Determine the [x, y] coordinate at the center of the cell enclosing the given text.  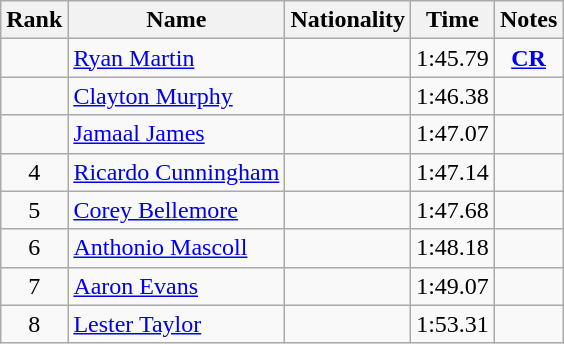
1:45.79 [453, 58]
1:46.38 [453, 96]
Clayton Murphy [176, 96]
Nationality [348, 20]
Ricardo Cunningham [176, 172]
8 [34, 324]
5 [34, 210]
Rank [34, 20]
Name [176, 20]
1:47.07 [453, 134]
1:49.07 [453, 286]
Time [453, 20]
Anthonio Mascoll [176, 248]
1:53.31 [453, 324]
7 [34, 286]
Corey Bellemore [176, 210]
Notes [528, 20]
Lester Taylor [176, 324]
1:47.14 [453, 172]
Jamaal James [176, 134]
Aaron Evans [176, 286]
1:48.18 [453, 248]
Ryan Martin [176, 58]
1:47.68 [453, 210]
6 [34, 248]
4 [34, 172]
CR [528, 58]
